For the text-containing cell, return its midpoint in (x, y) coordinate format. 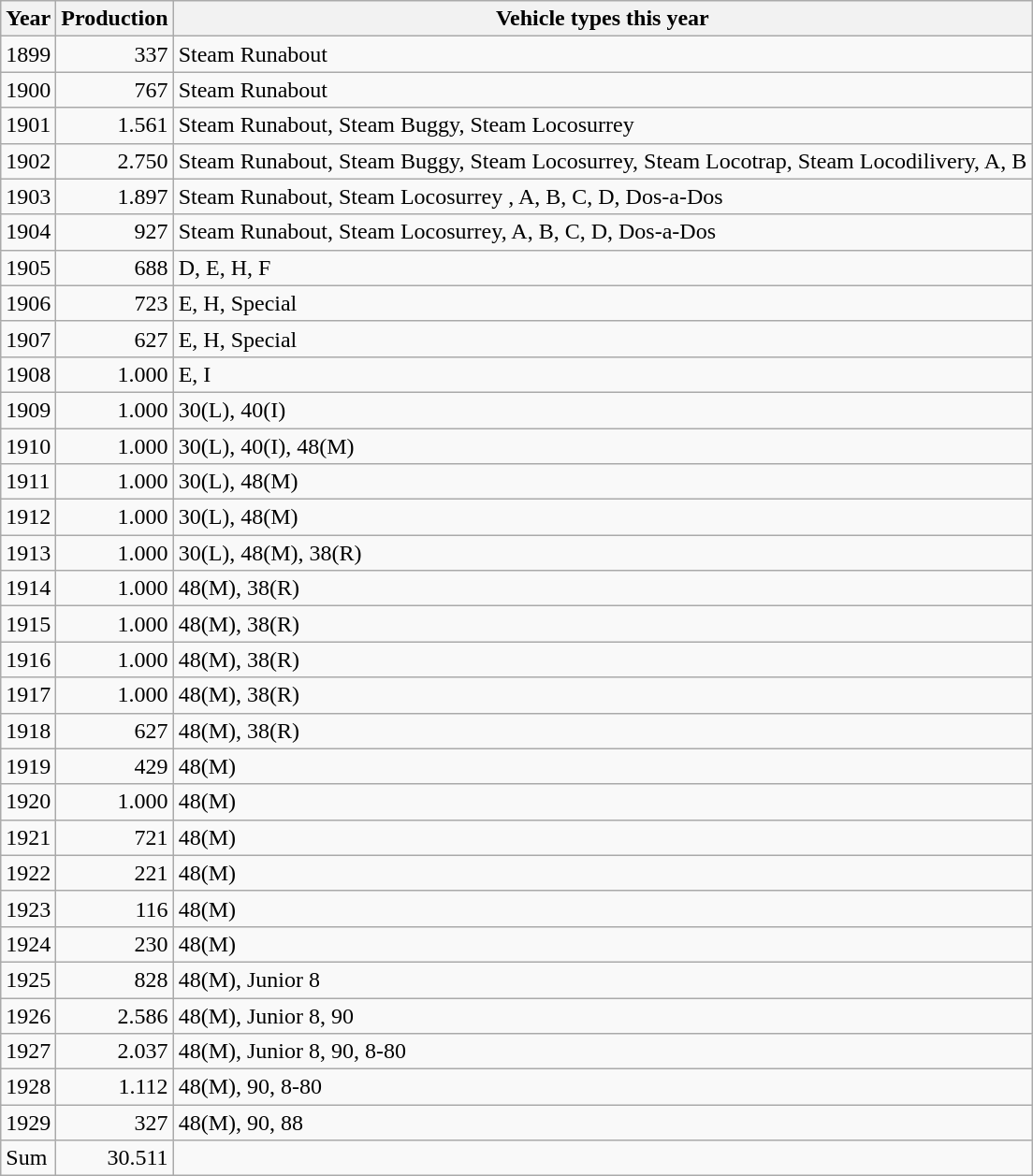
Steam Runabout, Steam Buggy, Steam Locosurrey (603, 125)
1910 (28, 446)
1921 (28, 837)
Steam Runabout, Steam Locosurrey , A, B, C, D, Dos-a-Dos (603, 196)
1916 (28, 660)
1900 (28, 90)
48(M), 90, 88 (603, 1123)
1929 (28, 1123)
1913 (28, 553)
327 (114, 1123)
1906 (28, 303)
1902 (28, 161)
30(L), 40(I) (603, 410)
1901 (28, 125)
1908 (28, 374)
1915 (28, 624)
E, I (603, 374)
1911 (28, 482)
30.511 (114, 1158)
Vehicle types this year (603, 19)
30(L), 40(I), 48(M) (603, 446)
1918 (28, 731)
1917 (28, 695)
1904 (28, 232)
48(M), Junior 8 (603, 980)
1912 (28, 517)
1928 (28, 1087)
1923 (28, 908)
48(M), 90, 8-80 (603, 1087)
D, E, H, F (603, 268)
30(L), 48(M), 38(R) (603, 553)
2.037 (114, 1052)
1.112 (114, 1087)
Steam Runabout, Steam Buggy, Steam Locosurrey, Steam Locotrap, Steam Locodilivery, A, B (603, 161)
688 (114, 268)
48(M), Junior 8, 90 (603, 1015)
48(M), Junior 8, 90, 8-80 (603, 1052)
2.586 (114, 1015)
2.750 (114, 161)
721 (114, 837)
1926 (28, 1015)
116 (114, 908)
1909 (28, 410)
1925 (28, 980)
221 (114, 873)
723 (114, 303)
1.897 (114, 196)
Year (28, 19)
1903 (28, 196)
Steam Runabout, Steam Locosurrey, A, B, C, D, Dos-a-Dos (603, 232)
1899 (28, 54)
Sum (28, 1158)
828 (114, 980)
Production (114, 19)
1907 (28, 339)
1.561 (114, 125)
230 (114, 944)
1927 (28, 1052)
429 (114, 766)
1919 (28, 766)
927 (114, 232)
337 (114, 54)
767 (114, 90)
1905 (28, 268)
1922 (28, 873)
1924 (28, 944)
1914 (28, 588)
1920 (28, 802)
